Provide the [X, Y] coordinate of the cell's center where the given text is located.  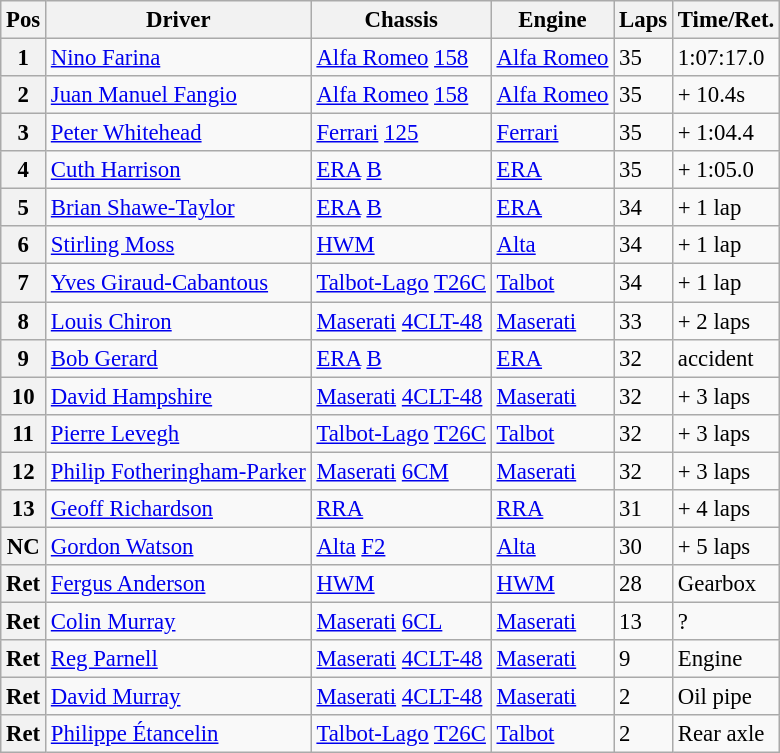
31 [644, 509]
3 [24, 133]
5 [24, 208]
accident [726, 358]
+ 5 laps [726, 546]
Reg Parnell [179, 659]
David Hampshire [179, 396]
Pos [24, 20]
1:07:17.0 [726, 58]
David Murray [179, 697]
Nino Farina [179, 58]
1 [24, 58]
8 [24, 321]
Gordon Watson [179, 546]
? [726, 621]
11 [24, 433]
Gearbox [726, 584]
Maserati 6CM [401, 471]
Louis Chiron [179, 321]
+ 1:05.0 [726, 170]
Juan Manuel Fangio [179, 95]
Philip Fotheringham-Parker [179, 471]
Cuth Harrison [179, 170]
28 [644, 584]
4 [24, 170]
Philippe Étancelin [179, 734]
Bob Gerard [179, 358]
Brian Shawe-Taylor [179, 208]
Yves Giraud-Cabantous [179, 283]
7 [24, 283]
Colin Murray [179, 621]
NC [24, 546]
Laps [644, 20]
Pierre Levegh [179, 433]
Alta F2 [401, 546]
Time/Ret. [726, 20]
6 [24, 245]
+ 2 laps [726, 321]
Ferrari [552, 133]
Driver [179, 20]
Stirling Moss [179, 245]
Chassis [401, 20]
Rear axle [726, 734]
+ 1:04.4 [726, 133]
12 [24, 471]
Fergus Anderson [179, 584]
Oil pipe [726, 697]
10 [24, 396]
Ferrari 125 [401, 133]
Geoff Richardson [179, 509]
Maserati 6CL [401, 621]
Peter Whitehead [179, 133]
30 [644, 546]
33 [644, 321]
+ 10.4s [726, 95]
+ 4 laps [726, 509]
